Identify which cell holds the provided text, then report its (X, Y) central coordinate. 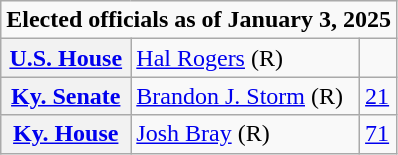
Elected officials as of January 3, 2025 (199, 20)
71 (378, 134)
21 (378, 96)
Hal Rogers (R) (246, 58)
Ky. House (66, 134)
U.S. House (66, 58)
Josh Bray (R) (246, 134)
Brandon J. Storm (R) (246, 96)
Ky. Senate (66, 96)
